Output the [x, y] coordinate of the center of the cell containing the given text.  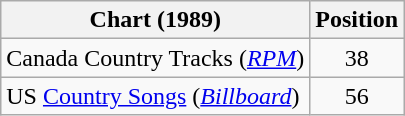
Chart (1989) [156, 20]
US Country Songs (Billboard) [156, 96]
Position [357, 20]
56 [357, 96]
Canada Country Tracks (RPM) [156, 58]
38 [357, 58]
